Determine the (X, Y) coordinate at the center of the cell enclosing the given text.  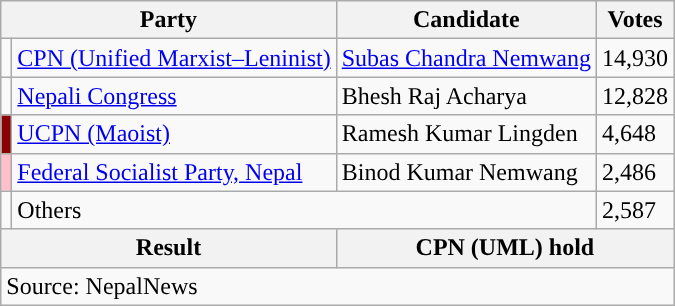
Votes (636, 20)
4,648 (636, 134)
14,930 (636, 58)
CPN (Unified Marxist–Leninist) (174, 58)
Nepali Congress (174, 96)
Subas Chandra Nemwang (466, 58)
Source: NepalNews (338, 286)
Federal Socialist Party, Nepal (174, 172)
2,486 (636, 172)
Ramesh Kumar Lingden (466, 134)
Party (168, 20)
Others (304, 210)
CPN (UML) hold (504, 248)
2,587 (636, 210)
Bhesh Raj Acharya (466, 96)
Result (168, 248)
UCPN (Maoist) (174, 134)
Binod Kumar Nemwang (466, 172)
12,828 (636, 96)
Candidate (466, 20)
